Extract the (x, y) coordinate from the center of the cell holding the provided text.  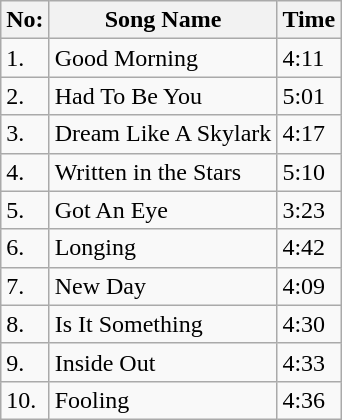
Inside Out (163, 362)
6. (25, 248)
10. (25, 400)
Time (309, 20)
8. (25, 324)
4. (25, 172)
3:23 (309, 210)
Written in the Stars (163, 172)
9. (25, 362)
4:09 (309, 286)
Longing (163, 248)
5. (25, 210)
Good Morning (163, 58)
2. (25, 96)
Had To Be You (163, 96)
4:30 (309, 324)
4:42 (309, 248)
1. (25, 58)
5:10 (309, 172)
Is It Something (163, 324)
4:11 (309, 58)
Dream Like A Skylark (163, 134)
Fooling (163, 400)
7. (25, 286)
5:01 (309, 96)
4:33 (309, 362)
Got An Eye (163, 210)
4:36 (309, 400)
4:17 (309, 134)
New Day (163, 286)
3. (25, 134)
No: (25, 20)
Song Name (163, 20)
